Capture the cell that displays the provided text and extract its [x, y] central coordinate. 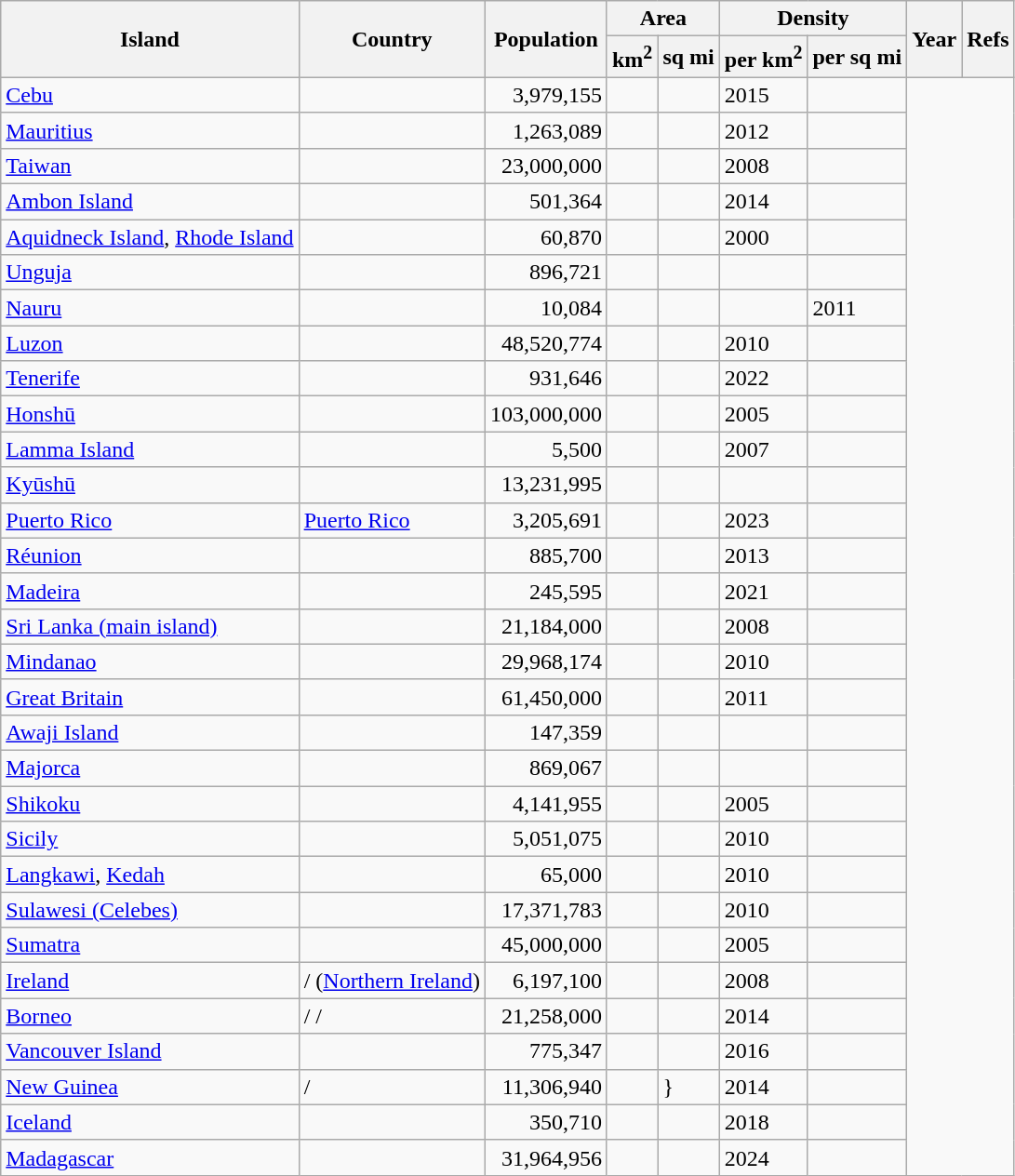
Kyūshū [150, 485]
Mauritius [150, 130]
Sumatra [150, 945]
Sicily [150, 839]
21,258,000 [545, 1016]
Country [392, 39]
Lamma Island [150, 449]
Density [813, 19]
6,197,100 [545, 981]
Réunion [150, 555]
New Guinea [150, 1087]
} [688, 1087]
869,067 [545, 768]
2013 [763, 555]
Cebu [150, 95]
Madeira [150, 591]
2021 [763, 591]
Tenerife [150, 379]
Taiwan [150, 166]
Vancouver Island [150, 1051]
350,710 [545, 1122]
Population [545, 39]
Iceland [150, 1122]
13,231,995 [545, 485]
Sulawesi (Celebes) [150, 910]
48,520,774 [545, 343]
896,721 [545, 273]
885,700 [545, 555]
Mindanao [150, 661]
17,371,783 [545, 910]
61,450,000 [545, 697]
Ambon Island [150, 202]
2022 [763, 379]
Langkawi, Kedah [150, 875]
10,084 [545, 308]
501,364 [545, 202]
Refs [988, 39]
5,051,075 [545, 839]
Ireland [150, 981]
2024 [763, 1157]
2007 [763, 449]
per km2 [763, 58]
2012 [763, 130]
60,870 [545, 237]
2023 [763, 520]
2015 [763, 95]
245,595 [545, 591]
29,968,174 [545, 661]
2000 [763, 237]
65,000 [545, 875]
per sq mi [858, 58]
Unguja [150, 273]
Madagascar [150, 1157]
103,000,000 [545, 414]
Borneo [150, 1016]
Island [150, 39]
/ (Northern Ireland) [392, 981]
31,964,956 [545, 1157]
/ / [392, 1016]
Luzon [150, 343]
2016 [763, 1051]
Awaji Island [150, 732]
Nauru [150, 308]
3,979,155 [545, 95]
km2 [632, 58]
5,500 [545, 449]
Aquidneck Island, Rhode Island [150, 237]
Great Britain [150, 697]
45,000,000 [545, 945]
4,141,955 [545, 804]
Majorca [150, 768]
21,184,000 [545, 626]
3,205,691 [545, 520]
Honshū [150, 414]
sq mi [688, 58]
23,000,000 [545, 166]
775,347 [545, 1051]
931,646 [545, 379]
147,359 [545, 732]
1,263,089 [545, 130]
Shikoku [150, 804]
Area [662, 19]
Sri Lanka (main island) [150, 626]
11,306,940 [545, 1087]
2018 [763, 1122]
Year [934, 39]
/ [392, 1087]
